From the cell containing the given text, extract its center point as [x, y] coordinate. 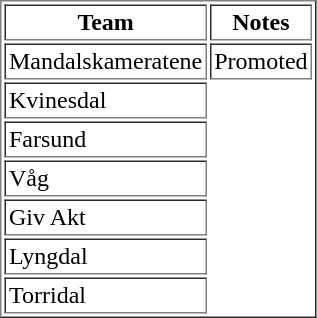
Promoted [261, 62]
Kvinesdal [105, 100]
Lyngdal [105, 256]
Torridal [105, 296]
Notes [261, 22]
Mandalskameratene [105, 62]
Farsund [105, 140]
Giv Akt [105, 218]
Våg [105, 178]
Team [105, 22]
